From the cell containing the given text, extract its center point as [X, Y] coordinate. 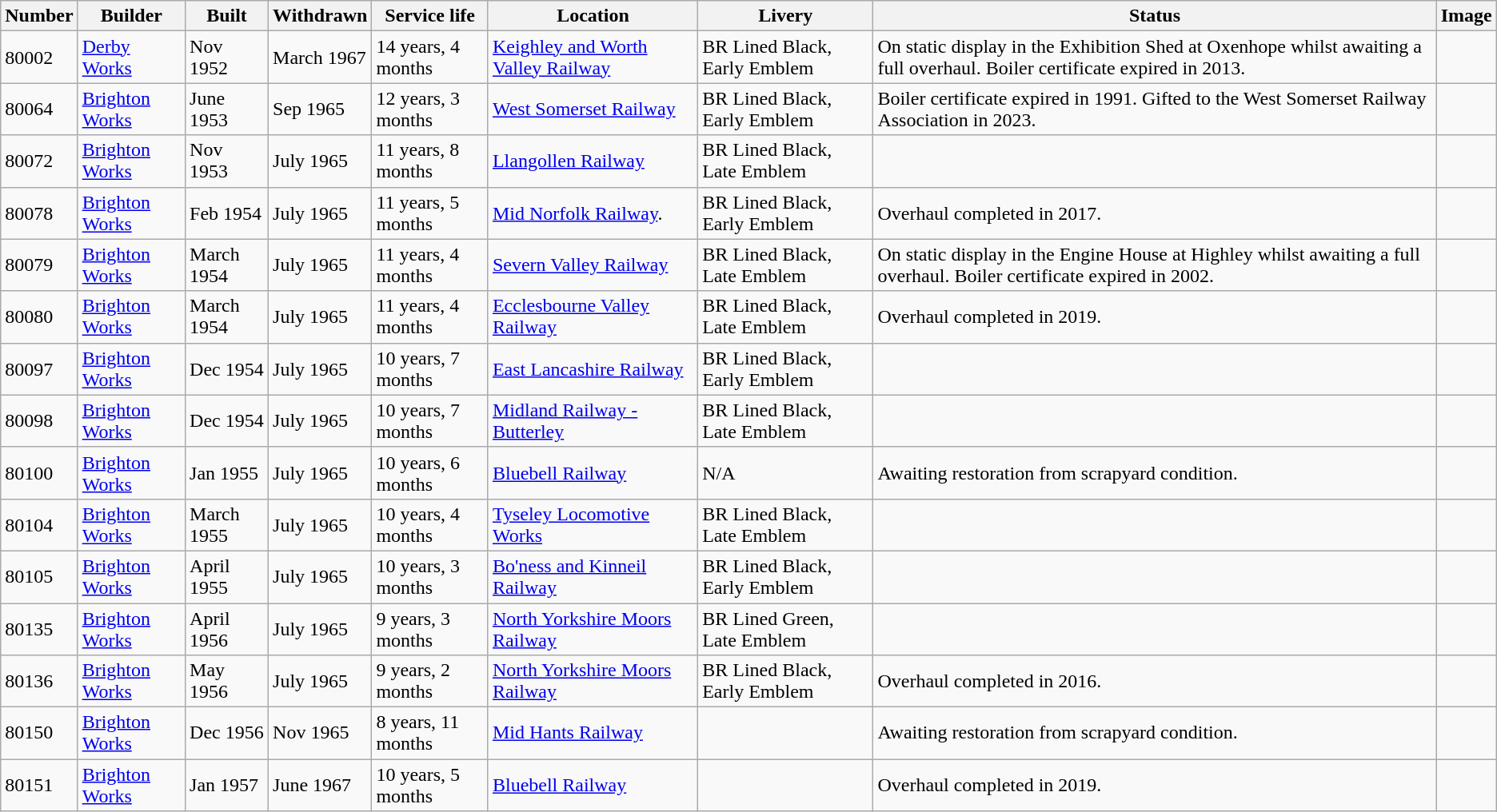
Jan 1955 [227, 473]
March 1955 [227, 524]
Image [1467, 16]
Ecclesbourne Valley Railway [593, 316]
11 years, 8 months [430, 161]
9 years, 3 months [430, 628]
12 years, 3 months [430, 109]
10 years, 6 months [430, 473]
Tyseley Locomotive Works [593, 524]
10 years, 4 months [430, 524]
Dec 1956 [227, 734]
Derby Works [131, 58]
14 years, 4 months [430, 58]
BR Lined Green, Late Emblem [785, 628]
8 years, 11 months [430, 734]
Nov 1953 [227, 161]
June 1967 [320, 785]
80072 [39, 161]
Sep 1965 [320, 109]
On static display in the Exhibition Shed at Oxenhope whilst awaiting a full overhaul. Boiler certificate expired in 2013. [1155, 58]
10 years, 5 months [430, 785]
11 years, 5 months [430, 213]
Builder [131, 16]
On static display in the Engine House at Highley whilst awaiting a full overhaul. Boiler certificate expired in 2002. [1155, 265]
Number [39, 16]
Boiler certificate expired in 1991. Gifted to the West Somerset Railway Association in 2023. [1155, 109]
9 years, 2 months [430, 681]
80150 [39, 734]
Status [1155, 16]
80079 [39, 265]
Mid Hants Railway [593, 734]
Feb 1954 [227, 213]
West Somerset Railway [593, 109]
Bo'ness and Kinneil Railway [593, 577]
March 1967 [320, 58]
June 1953 [227, 109]
April 1956 [227, 628]
Midland Railway - Butterley [593, 420]
Overhaul completed in 2017. [1155, 213]
Llangollen Railway [593, 161]
April 1955 [227, 577]
80002 [39, 58]
80100 [39, 473]
Nov 1952 [227, 58]
Location [593, 16]
80098 [39, 420]
80104 [39, 524]
80097 [39, 369]
N/A [785, 473]
80064 [39, 109]
80078 [39, 213]
80135 [39, 628]
Withdrawn [320, 16]
Nov 1965 [320, 734]
Severn Valley Railway [593, 265]
Mid Norfolk Railway. [593, 213]
80080 [39, 316]
East Lancashire Railway [593, 369]
Service life [430, 16]
80136 [39, 681]
Built [227, 16]
80151 [39, 785]
May 1956 [227, 681]
Overhaul completed in 2016. [1155, 681]
Jan 1957 [227, 785]
Livery [785, 16]
80105 [39, 577]
Keighley and Worth Valley Railway [593, 58]
10 years, 3 months [430, 577]
